Output the [x, y] coordinate of the center of the cell containing the given text.  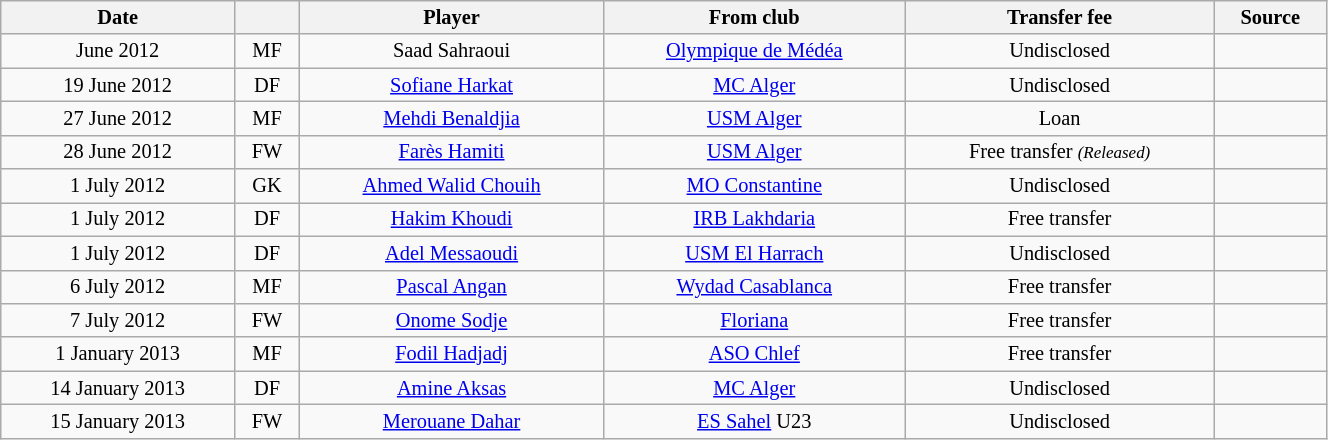
Onome Sodje [452, 320]
Amine Aksas [452, 388]
GK [268, 186]
Free transfer (Released) [1060, 152]
ASO Chlef [754, 354]
Pascal Angan [452, 287]
19 June 2012 [118, 85]
Date [118, 17]
Adel Messaoudi [452, 253]
Loan [1060, 118]
7 July 2012 [118, 320]
June 2012 [118, 51]
Sofiane Harkat [452, 85]
27 June 2012 [118, 118]
MO Constantine [754, 186]
Ahmed Walid Chouih [452, 186]
ES Sahel U23 [754, 421]
6 July 2012 [118, 287]
Transfer fee [1060, 17]
15 January 2013 [118, 421]
Merouane Dahar [452, 421]
Olympique de Médéa [754, 51]
Saad Sahraoui [452, 51]
Fodil Hadjadj [452, 354]
Floriana [754, 320]
From club [754, 17]
Mehdi Benaldjia [452, 118]
USM El Harrach [754, 253]
14 January 2013 [118, 388]
1 January 2013 [118, 354]
Farès Hamiti [452, 152]
IRB Lakhdaria [754, 219]
Source [1270, 17]
Wydad Casablanca [754, 287]
Hakim Khoudi [452, 219]
28 June 2012 [118, 152]
Player [452, 17]
